For the text-containing cell, return its midpoint in [x, y] coordinate format. 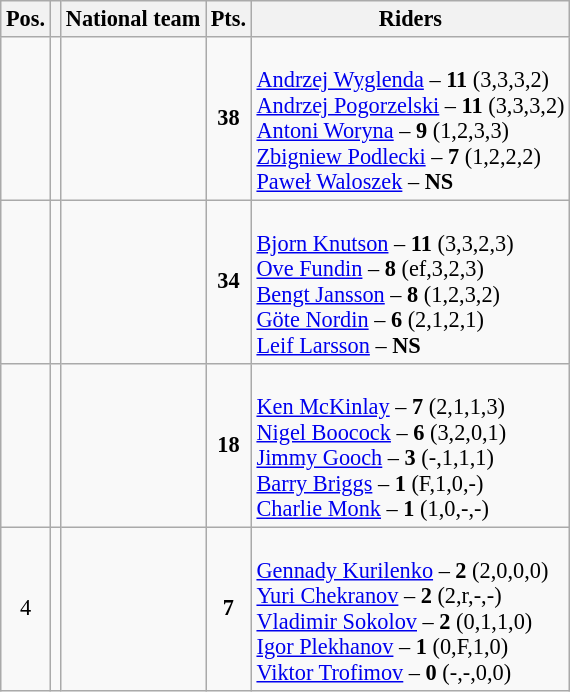
Ken McKinlay – 7 (2,1,1,3) Nigel Boocock – 6 (3,2,0,1) Jimmy Gooch – 3 (-,1,1,1) Barry Briggs – 1 (F,1,0,-) Charlie Monk – 1 (1,0,-,-) [410, 444]
4 [26, 608]
National team [134, 19]
Pts. [229, 19]
7 [229, 608]
Pos. [26, 19]
18 [229, 444]
38 [229, 118]
Andrzej Wyglenda – 11 (3,3,3,2) Andrzej Pogorzelski – 11 (3,3,3,2) Antoni Woryna – 9 (1,2,3,3) Zbigniew Podlecki – 7 (1,2,2,2) Paweł Waloszek – NS [410, 118]
34 [229, 282]
Bjorn Knutson – 11 (3,3,2,3) Ove Fundin – 8 (ef,3,2,3) Bengt Jansson – 8 (1,2,3,2) Göte Nordin – 6 (2,1,2,1) Leif Larsson – NS [410, 282]
Riders [410, 19]
